Determine the (x, y) coordinate at the center of the cell enclosing the given text.  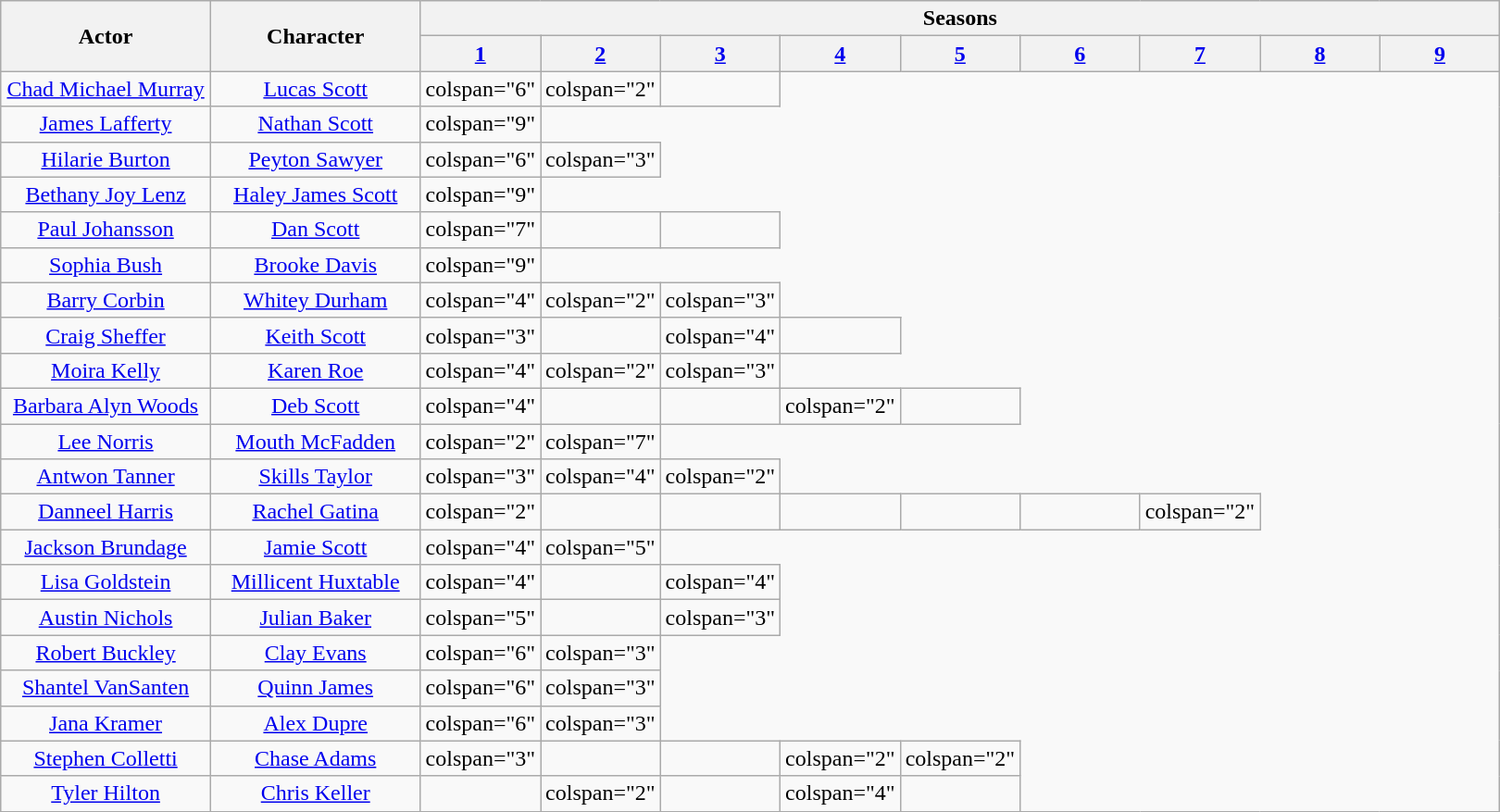
Lee Norris (106, 442)
James Lafferty (106, 124)
Robert Buckley (106, 653)
Actor (106, 36)
Keith Scott (315, 335)
Jana Kramer (106, 723)
Nathan Scott (315, 124)
Brooke Davis (315, 265)
Alex Dupre (315, 723)
Character (315, 36)
Paul Johansson (106, 230)
Seasons (960, 19)
Lucas Scott (315, 89)
3 (720, 54)
Skills Taylor (315, 477)
2 (601, 54)
1 (481, 54)
Moira Kelly (106, 370)
4 (841, 54)
Haley James Scott (315, 194)
Craig Sheffer (106, 335)
Austin Nichols (106, 618)
Barry Corbin (106, 300)
Lisa Goldstein (106, 582)
Mouth McFadden (315, 442)
Deb Scott (315, 406)
Julian Baker (315, 618)
9 (1440, 54)
Chase Adams (315, 758)
8 (1320, 54)
Tyler Hilton (106, 793)
Bethany Joy Lenz (106, 194)
Shantel VanSanten (106, 688)
Dan Scott (315, 230)
7 (1200, 54)
Jamie Scott (315, 547)
Stephen Colletti (106, 758)
Rachel Gatina (315, 512)
6 (1081, 54)
Quinn James (315, 688)
Barbara Alyn Woods (106, 406)
Danneel Harris (106, 512)
Clay Evans (315, 653)
Millicent Huxtable (315, 582)
Chris Keller (315, 793)
Karen Roe (315, 370)
Jackson Brundage (106, 547)
Hilarie Burton (106, 159)
Peyton Sawyer (315, 159)
Sophia Bush (106, 265)
5 (960, 54)
Whitey Durham (315, 300)
Chad Michael Murray (106, 89)
Antwon Tanner (106, 477)
